Scan for the cell matching the given text and deliver its [x, y] coordinate at center. 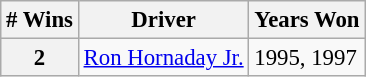
1995, 1997 [307, 58]
# Wins [40, 20]
2 [40, 58]
Years Won [307, 20]
Ron Hornaday Jr. [164, 58]
Driver [164, 20]
